Return (X, Y) of the center of cell containing provided text 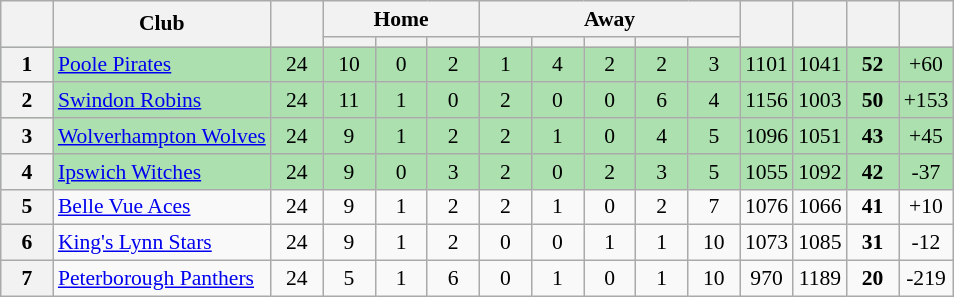
Away (610, 19)
41 (872, 207)
1066 (820, 207)
+10 (926, 207)
Poole Pirates (162, 65)
43 (872, 136)
1156 (766, 101)
+45 (926, 136)
+60 (926, 65)
Peterborough Panthers (162, 279)
Home (401, 19)
1096 (766, 136)
1076 (766, 207)
42 (872, 172)
1051 (820, 136)
-219 (926, 279)
970 (766, 279)
1055 (766, 172)
1092 (820, 172)
52 (872, 65)
Swindon Robins (162, 101)
-37 (926, 172)
11 (349, 101)
Ipswich Witches (162, 172)
1085 (820, 243)
King's Lynn Stars (162, 243)
20 (872, 279)
31 (872, 243)
1073 (766, 243)
Club (162, 24)
Wolverhampton Wolves (162, 136)
1003 (820, 101)
-12 (926, 243)
Belle Vue Aces (162, 207)
50 (872, 101)
1189 (820, 279)
1101 (766, 65)
1041 (820, 65)
+153 (926, 101)
